Identify which cell holds the provided text, then report its [X, Y] central coordinate. 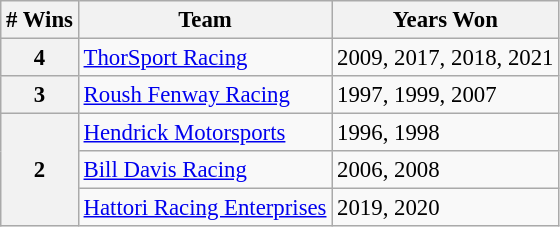
4 [40, 58]
2019, 2020 [446, 208]
# Wins [40, 20]
2006, 2008 [446, 170]
Roush Fenway Racing [205, 95]
Bill Davis Racing [205, 170]
1996, 1998 [446, 133]
ThorSport Racing [205, 58]
2009, 2017, 2018, 2021 [446, 58]
1997, 1999, 2007 [446, 95]
Years Won [446, 20]
Hattori Racing Enterprises [205, 208]
2 [40, 170]
3 [40, 95]
Hendrick Motorsports [205, 133]
Team [205, 20]
